Search for the cell housing the specified text and yield its (X, Y) center coordinate. 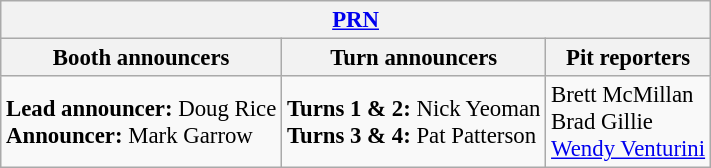
Lead announcer: Doug RiceAnnouncer: Mark Garrow (142, 122)
Turn announcers (414, 58)
PRN (356, 20)
Brett McMillanBrad GillieWendy Venturini (628, 122)
Pit reporters (628, 58)
Booth announcers (142, 58)
Turns 1 & 2: Nick YeomanTurns 3 & 4: Pat Patterson (414, 122)
